Output the [x, y] coordinate of the center of the cell containing the given text.  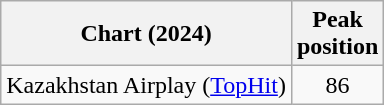
Peakposition [337, 34]
Chart (2024) [146, 34]
Kazakhstan Airplay (TopHit) [146, 85]
86 [337, 85]
